Identify which cell holds the provided text, then report its (x, y) central coordinate. 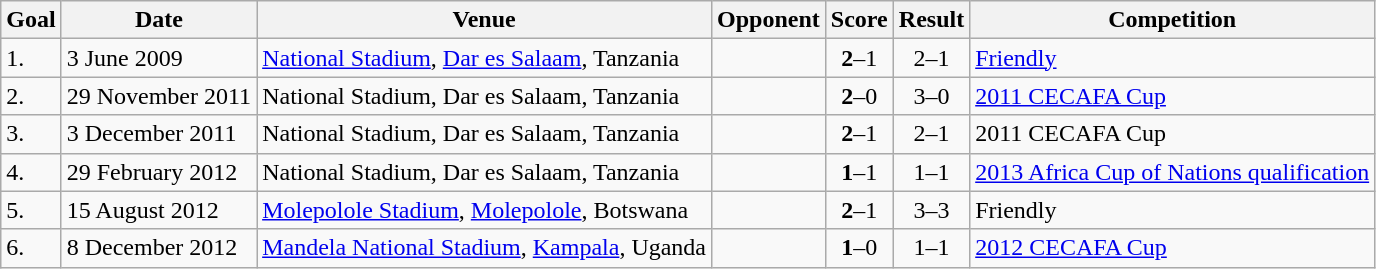
Mandela National Stadium, Kampala, Uganda (484, 248)
Competition (1172, 20)
Goal (31, 20)
2012 CECAFA Cup (1172, 248)
Molepolole Stadium, Molepolole, Botswana (484, 210)
4. (31, 172)
8 December 2012 (158, 248)
Date (158, 20)
3–0 (931, 96)
Score (859, 20)
Venue (484, 20)
Opponent (769, 20)
1. (31, 58)
29 February 2012 (158, 172)
6. (31, 248)
15 August 2012 (158, 210)
5. (31, 210)
3 December 2011 (158, 134)
Result (931, 20)
1–0 (859, 248)
2013 Africa Cup of Nations qualification (1172, 172)
3. (31, 134)
3–3 (931, 210)
3 June 2009 (158, 58)
2–0 (859, 96)
29 November 2011 (158, 96)
2. (31, 96)
